Detect which cell encompasses the target text, then output its (x, y) center coordinate. 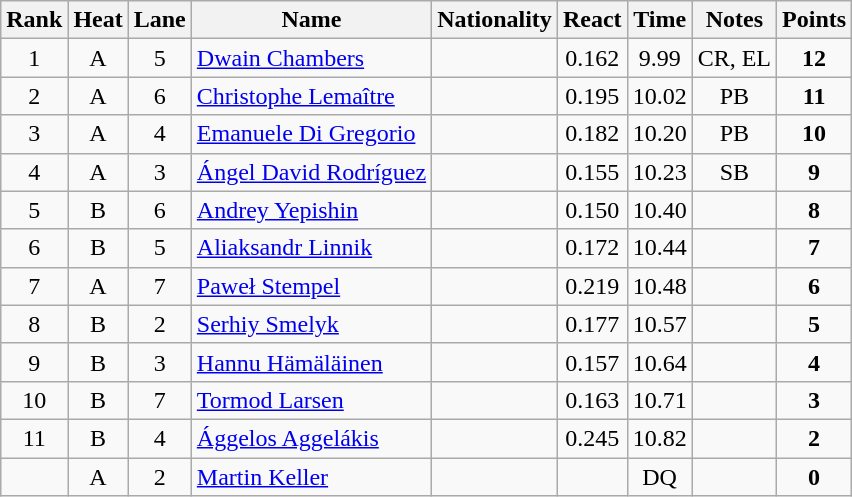
1 (34, 58)
Ángel David Rodríguez (311, 172)
Christophe Lemaître (311, 96)
SB (734, 172)
Serhiy Smelyk (311, 324)
10.71 (660, 400)
Time (660, 20)
CR, EL (734, 58)
Emanuele Di Gregorio (311, 134)
Tormod Larsen (311, 400)
Heat (98, 20)
Ággelos Aggelákis (311, 438)
0.162 (592, 58)
0.195 (592, 96)
Points (814, 20)
10.48 (660, 286)
Notes (734, 20)
10.20 (660, 134)
10.40 (660, 210)
0 (814, 477)
Lane (160, 20)
DQ (660, 477)
Aliaksandr Linnik (311, 248)
Nationality (495, 20)
Hannu Hämäläinen (311, 362)
0.150 (592, 210)
10.64 (660, 362)
0.177 (592, 324)
0.172 (592, 248)
Dwain Chambers (311, 58)
0.219 (592, 286)
12 (814, 58)
0.245 (592, 438)
9.99 (660, 58)
Martin Keller (311, 477)
10.57 (660, 324)
Name (311, 20)
0.155 (592, 172)
10.02 (660, 96)
React (592, 20)
Andrey Yepishin (311, 210)
Rank (34, 20)
0.182 (592, 134)
0.163 (592, 400)
10.44 (660, 248)
0.157 (592, 362)
Paweł Stempel (311, 286)
10.82 (660, 438)
10.23 (660, 172)
